Output the (X, Y) coordinate of the center of the cell containing the given text.  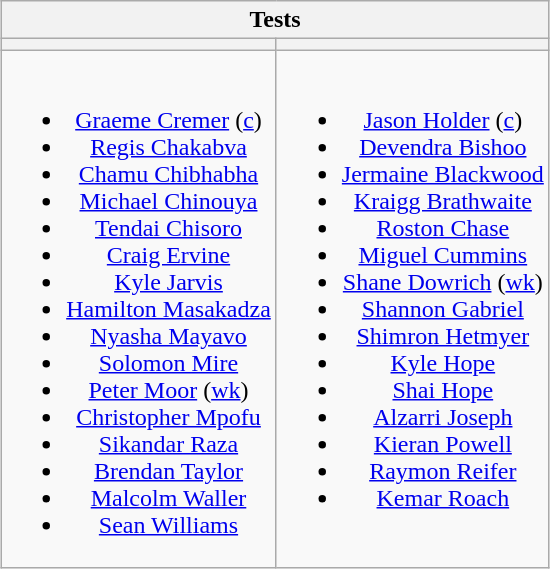
Tests (276, 20)
